Capture the cell that displays the provided text and extract its (x, y) central coordinate. 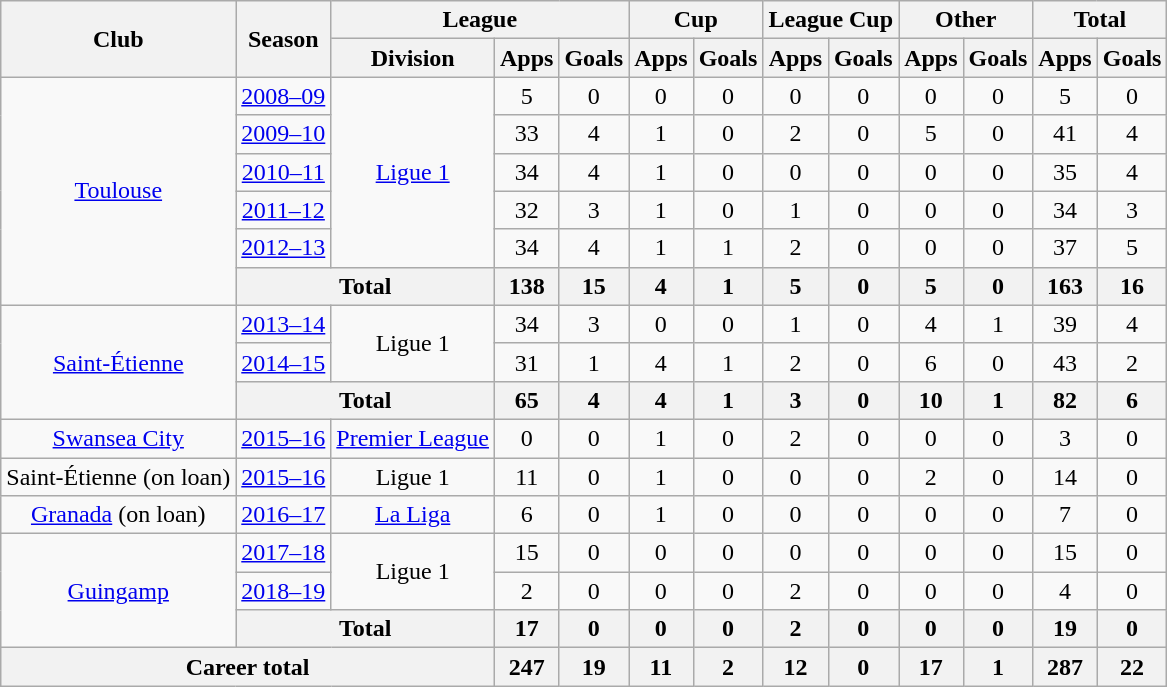
39 (1065, 324)
Swansea City (118, 438)
2012–13 (284, 248)
Career total (248, 667)
2008–09 (284, 96)
Granada (on loan) (118, 515)
14 (1065, 477)
Other (966, 20)
La Liga (413, 515)
247 (526, 667)
League Cup (831, 20)
2017–18 (284, 553)
2014–15 (284, 362)
Season (284, 39)
33 (526, 134)
287 (1065, 667)
41 (1065, 134)
2011–12 (284, 210)
Division (413, 58)
37 (1065, 248)
163 (1065, 286)
2009–10 (284, 134)
43 (1065, 362)
2018–19 (284, 591)
65 (526, 400)
31 (526, 362)
32 (526, 210)
Toulouse (118, 191)
2013–14 (284, 324)
35 (1065, 172)
Premier League (413, 438)
12 (796, 667)
138 (526, 286)
Cup (696, 20)
16 (1132, 286)
Club (118, 39)
Guingamp (118, 591)
10 (931, 400)
82 (1065, 400)
Saint-Étienne (on loan) (118, 477)
22 (1132, 667)
Saint-Étienne (118, 362)
League (480, 20)
7 (1065, 515)
2010–11 (284, 172)
2016–17 (284, 515)
